Detect which cell encompasses the target text, then output its (X, Y) center coordinate. 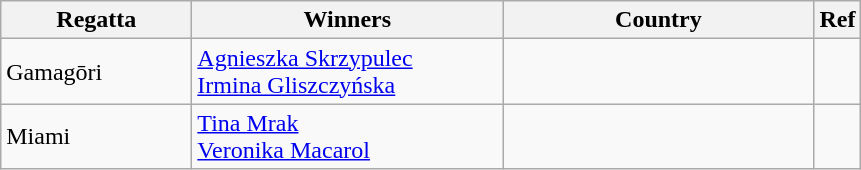
Tina MrakVeronika Macarol (348, 136)
Gamagōri (96, 72)
Winners (348, 20)
Ref (838, 20)
Regatta (96, 20)
Miami (96, 136)
Agnieszka SkrzypulecIrmina Gliszczyńska (348, 72)
Country (658, 20)
